From the cell containing the given text, extract its center point as [x, y] coordinate. 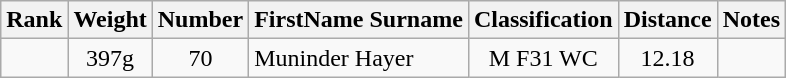
70 [200, 58]
Rank [34, 20]
Weight [110, 20]
M F31 WC [543, 58]
Number [200, 20]
Notes [751, 20]
397g [110, 58]
Muninder Hayer [359, 58]
Classification [543, 20]
12.18 [668, 58]
Distance [668, 20]
FirstName Surname [359, 20]
